Identify which cell holds the provided text, then report its (X, Y) central coordinate. 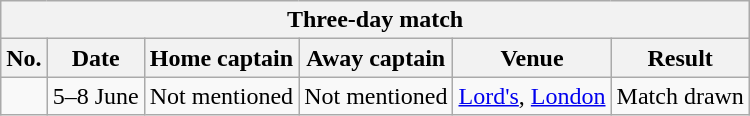
Home captain (221, 58)
Three-day match (376, 20)
Away captain (376, 58)
Lord's, London (532, 96)
Match drawn (680, 96)
Result (680, 58)
Date (96, 58)
No. (24, 58)
5–8 June (96, 96)
Venue (532, 58)
